Detect which cell encompasses the target text, then output its [X, Y] center coordinate. 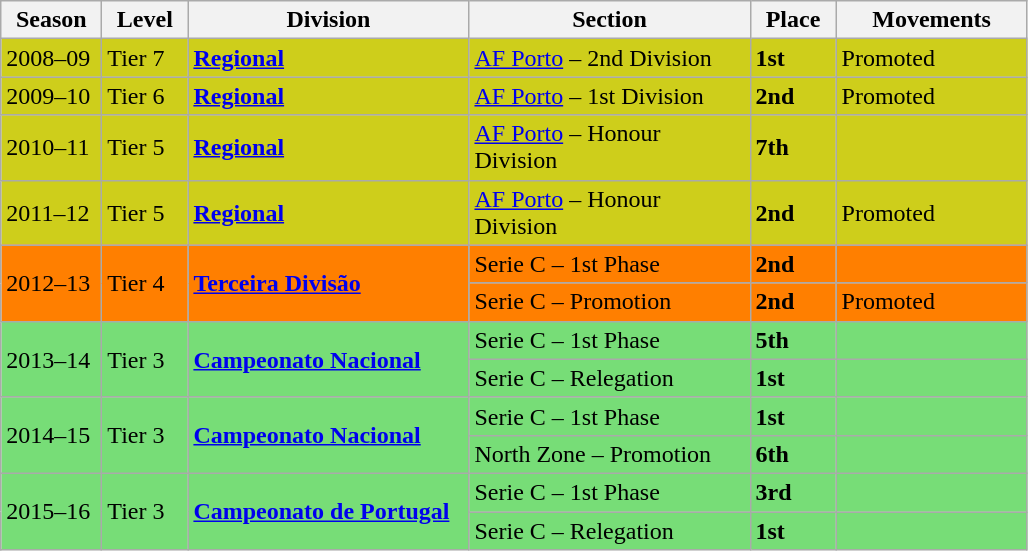
AF Porto – 2nd Division [610, 58]
Division [328, 20]
Terceira Divisão [328, 283]
Section [610, 20]
2014–15 [52, 435]
2013–14 [52, 359]
6th [793, 454]
Campeonato de Portugal [328, 511]
3rd [793, 492]
Tier 7 [145, 58]
5th [793, 340]
2009–10 [52, 96]
Tier 4 [145, 283]
2008–09 [52, 58]
Movements [932, 20]
2015–16 [52, 511]
2012–13 [52, 283]
Season [52, 20]
North Zone – Promotion [610, 454]
7th [793, 148]
Serie C – Promotion [610, 302]
2010–11 [52, 148]
Tier 6 [145, 96]
2011–12 [52, 212]
AF Porto – 1st Division [610, 96]
Level [145, 20]
Place [793, 20]
